Find where the given text appears and provide that cell's center as [X, Y] coordinate. 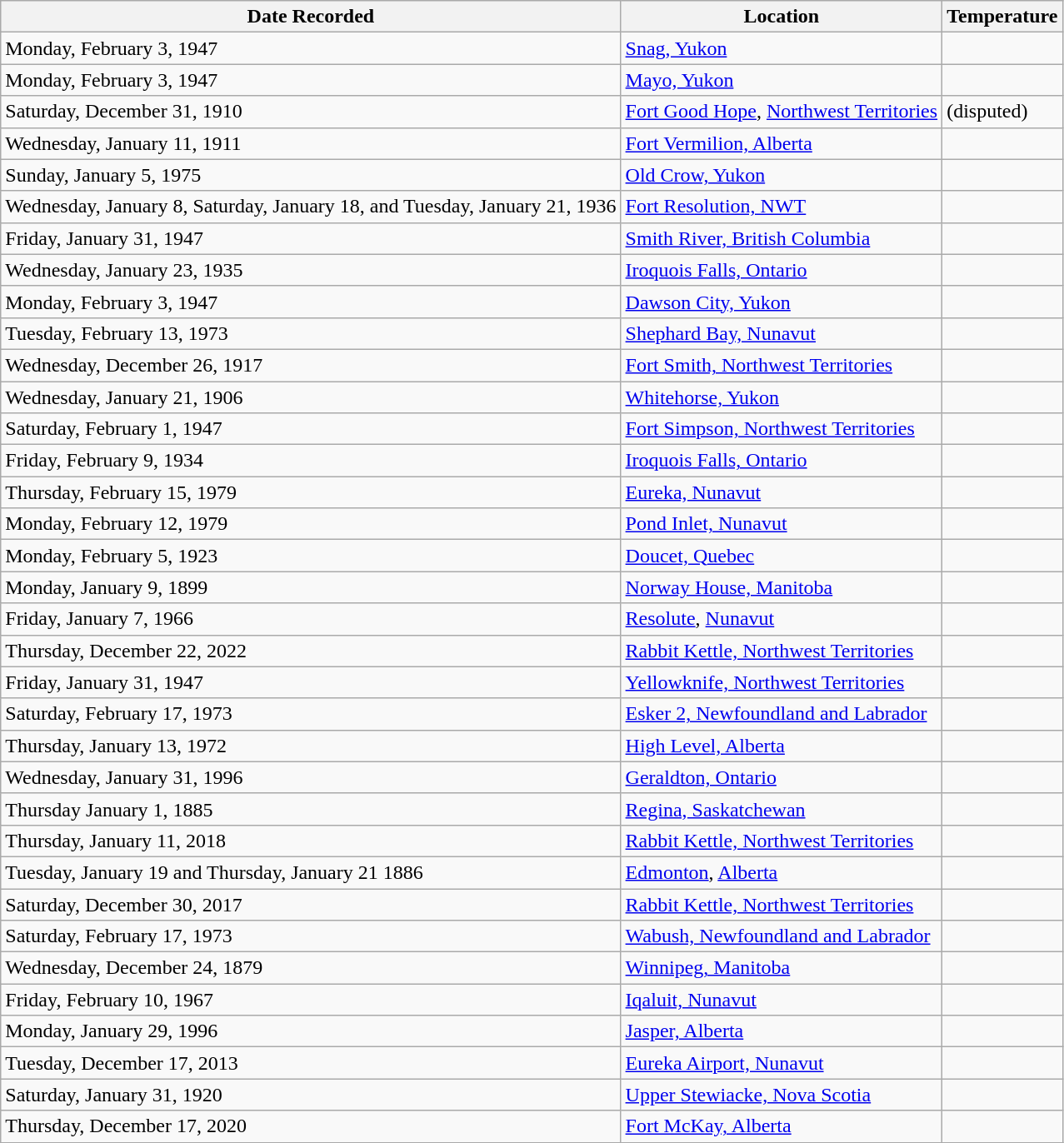
Esker 2, Newfoundland and Labrador [782, 714]
Wednesday, December 26, 1917 [311, 365]
Friday, February 10, 1967 [311, 1000]
Fort Smith, Northwest Territories [782, 365]
Fort Good Hope, Northwest Territories [782, 112]
Winnipeg, Manitoba [782, 968]
Fort McKay, Alberta [782, 1126]
Saturday, December 30, 2017 [311, 904]
Saturday, December 31, 1910 [311, 112]
Wednesday, January 31, 1996 [311, 777]
Doucet, Quebec [782, 556]
Resolute, Nunavut [782, 619]
Yellowknife, Northwest Territories [782, 682]
Monday, January 29, 1996 [311, 1031]
Iqaluit, Nunavut [782, 1000]
Dawson City, Yukon [782, 302]
Regina, Saskatchewan [782, 809]
Date Recorded [311, 17]
Saturday, February 1, 1947 [311, 429]
Edmonton, Alberta [782, 872]
Upper Stewiacke, Nova Scotia [782, 1095]
Location [782, 17]
Geraldton, Ontario [782, 777]
(disputed) [1002, 112]
Smith River, British Columbia [782, 238]
Sunday, January 5, 1975 [311, 175]
Wednesday, December 24, 1879 [311, 968]
Thursday, December 22, 2022 [311, 651]
Friday, February 9, 1934 [311, 461]
Mayo, Yukon [782, 80]
Friday, January 7, 1966 [311, 619]
Eureka, Nunavut [782, 492]
Fort Resolution, NWT [782, 207]
Thursday January 1, 1885 [311, 809]
Temperature [1002, 17]
Wednesday, January 23, 1935 [311, 270]
Norway House, Manitoba [782, 587]
Eureka Airport, Nunavut [782, 1063]
Wednesday, January 8, Saturday, January 18, and Tuesday, January 21, 1936 [311, 207]
High Level, Alberta [782, 746]
Fort Simpson, Northwest Territories [782, 429]
Thursday, December 17, 2020 [311, 1126]
Tuesday, February 13, 1973 [311, 333]
Tuesday, December 17, 2013 [311, 1063]
Wednesday, January 11, 1911 [311, 143]
Jasper, Alberta [782, 1031]
Whitehorse, Yukon [782, 397]
Saturday, January 31, 1920 [311, 1095]
Wednesday, January 21, 1906 [311, 397]
Monday, February 5, 1923 [311, 556]
Thursday, February 15, 1979 [311, 492]
Thursday, January 11, 2018 [311, 841]
Tuesday, January 19 and Thursday, January 21 1886 [311, 872]
Thursday, January 13, 1972 [311, 746]
Shephard Bay, Nunavut [782, 333]
Monday, February 12, 1979 [311, 524]
Pond Inlet, Nunavut [782, 524]
Wabush, Newfoundland and Labrador [782, 936]
Snag, Yukon [782, 48]
Fort Vermilion, Alberta [782, 143]
Monday, January 9, 1899 [311, 587]
Old Crow, Yukon [782, 175]
